Detect which cell encompasses the target text, then output its (X, Y) center coordinate. 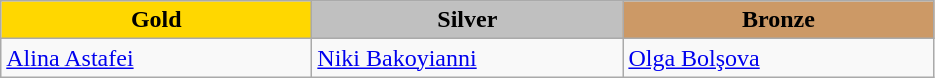
Niki Bakoyianni (468, 58)
Alina Astafei (156, 58)
Olga Bolşova (778, 58)
Gold (156, 20)
Bronze (778, 20)
Silver (468, 20)
